Provide the [X, Y] coordinate of the cell's center where the given text is located.  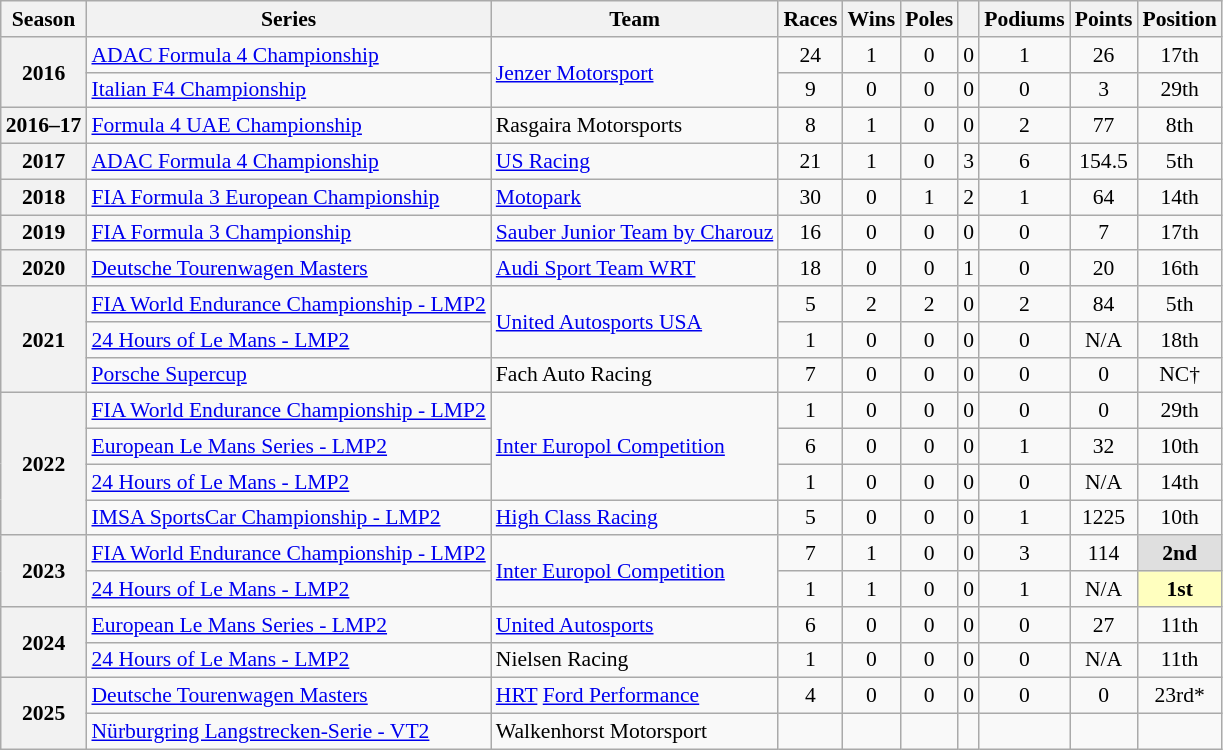
Motopark [635, 197]
Italian F4 Championship [288, 90]
2016 [44, 72]
US Racing [635, 162]
Jenzer Motorsport [635, 72]
Nielsen Racing [635, 660]
FIA Formula 3 Championship [288, 233]
23rd* [1179, 696]
FIA Formula 3 European Championship [288, 197]
IMSA SportsCar Championship - LMP2 [288, 518]
2022 [44, 464]
26 [1104, 55]
Races [810, 19]
NC† [1179, 375]
21 [810, 162]
2024 [44, 642]
27 [1104, 625]
Position [1179, 19]
2020 [44, 269]
Wins [871, 19]
20 [1104, 269]
Season [44, 19]
16th [1179, 269]
30 [810, 197]
84 [1104, 304]
2021 [44, 340]
Porsche Supercup [288, 375]
Audi Sport Team WRT [635, 269]
114 [1104, 554]
154.5 [1104, 162]
8th [1179, 126]
32 [1104, 447]
77 [1104, 126]
2nd [1179, 554]
Rasgaira Motorsports [635, 126]
1225 [1104, 518]
4 [810, 696]
Nürburgring Langstrecken-Serie - VT2 [288, 732]
High Class Racing [635, 518]
9 [810, 90]
Fach Auto Racing [635, 375]
18th [1179, 340]
16 [810, 233]
64 [1104, 197]
2018 [44, 197]
2025 [44, 714]
Points [1104, 19]
2017 [44, 162]
2023 [44, 572]
Series [288, 19]
2016–17 [44, 126]
United Autosports USA [635, 322]
Team [635, 19]
Walkenhorst Motorsport [635, 732]
Poles [929, 19]
Sauber Junior Team by Charouz [635, 233]
Podiums [1024, 19]
2019 [44, 233]
HRT Ford Performance [635, 696]
8 [810, 126]
1st [1179, 589]
United Autosports [635, 625]
18 [810, 269]
Formula 4 UAE Championship [288, 126]
24 [810, 55]
